Determine the [x, y] coordinate at the center of the cell enclosing the given text.  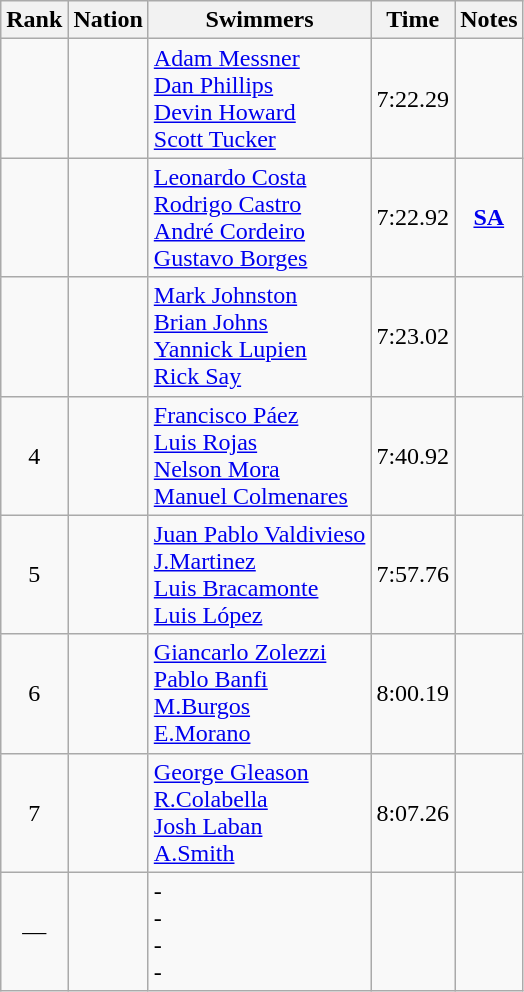
Mark Johnston Brian Johns Yannick Lupien Rick Say [260, 336]
SA [489, 218]
7:22.29 [413, 98]
Rank [34, 20]
Swimmers [260, 20]
5 [34, 574]
7:23.02 [413, 336]
Notes [489, 20]
Adam Messner Dan Phillips Devin Howard Scott Tucker [260, 98]
Juan Pablo Valdivieso J.Martinez Luis Bracamonte Luis López [260, 574]
Leonardo Costa Rodrigo Castro André Cordeiro Gustavo Borges [260, 218]
Giancarlo Zolezzi Pablo Banfi M.Burgos E.Morano [260, 694]
8:07.26 [413, 812]
7:57.76 [413, 574]
George Gleason R.Colabella Josh Laban A.Smith [260, 812]
8:00.19 [413, 694]
6 [34, 694]
7:40.92 [413, 456]
Time [413, 20]
7:22.92 [413, 218]
7 [34, 812]
— [34, 932]
Nation [108, 20]
4 [34, 456]
Francisco Páez Luis Rojas Nelson Mora Manuel Colmenares [260, 456]
- - - - [260, 932]
